Detect which cell encompasses the target text, then output its (X, Y) center coordinate. 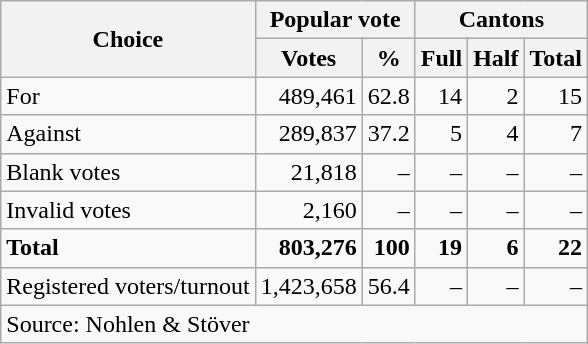
2 (496, 96)
6 (496, 248)
5 (441, 134)
2,160 (308, 210)
62.8 (388, 96)
21,818 (308, 172)
37.2 (388, 134)
15 (556, 96)
Half (496, 58)
14 (441, 96)
Cantons (501, 20)
56.4 (388, 286)
Popular vote (335, 20)
For (128, 96)
489,461 (308, 96)
19 (441, 248)
289,837 (308, 134)
Invalid votes (128, 210)
803,276 (308, 248)
Full (441, 58)
22 (556, 248)
7 (556, 134)
Choice (128, 39)
Against (128, 134)
4 (496, 134)
Registered voters/turnout (128, 286)
1,423,658 (308, 286)
Votes (308, 58)
100 (388, 248)
Blank votes (128, 172)
% (388, 58)
Source: Nohlen & Stöver (294, 324)
